Scan for the cell matching the given text and deliver its [x, y] coordinate at center. 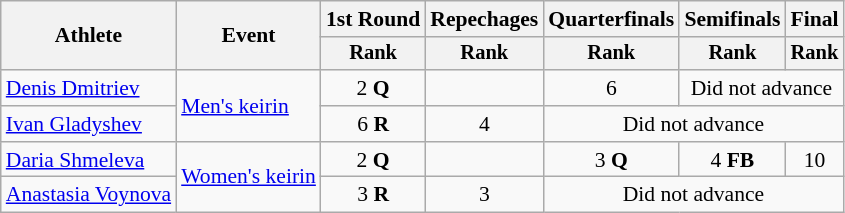
Denis Dmitriev [88, 88]
Event [248, 36]
Quarterfinals [611, 19]
Women's keirin [248, 178]
10 [814, 160]
Ivan Gladyshev [88, 124]
Anastasia Voynova [88, 195]
Daria Shmeleva [88, 160]
4 [484, 124]
Repechages [484, 19]
1st Round [373, 19]
6 [611, 88]
Final [814, 19]
Athlete [88, 36]
3 R [373, 195]
4 FB [732, 160]
3 [484, 195]
Semifinals [732, 19]
6 R [373, 124]
3 Q [611, 160]
Men's keirin [248, 106]
